Output the [X, Y] coordinate of the center of the cell containing the given text.  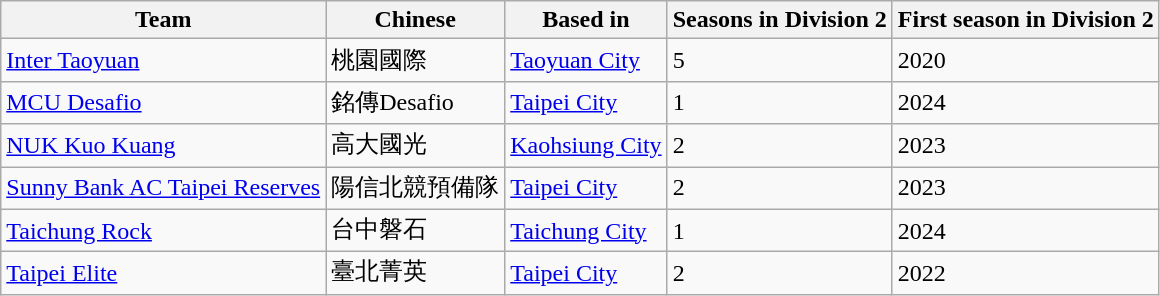
Taoyuan City [586, 60]
Taichung Rock [164, 230]
台中磐石 [416, 230]
桃園國際 [416, 60]
Based in [586, 20]
Taichung City [586, 230]
Seasons in Division 2 [780, 20]
高大國光 [416, 146]
陽信北競預備隊 [416, 188]
5 [780, 60]
Inter Taoyuan [164, 60]
Team [164, 20]
Kaohsiung City [586, 146]
Taipei Elite [164, 274]
2022 [1026, 274]
First season in Division 2 [1026, 20]
MCU Desafio [164, 102]
銘傳Desafio [416, 102]
臺北菁英 [416, 274]
2020 [1026, 60]
NUK Kuo Kuang [164, 146]
Chinese [416, 20]
Sunny Bank AC Taipei Reserves [164, 188]
